Pinpoint the cell where the given text exists, returning its [x, y] midpoint coordinate. 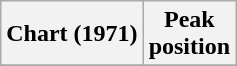
Peakposition [189, 34]
Chart (1971) [72, 34]
